Return the [x, y] coordinate for the center point of the cell that contains the specified text.  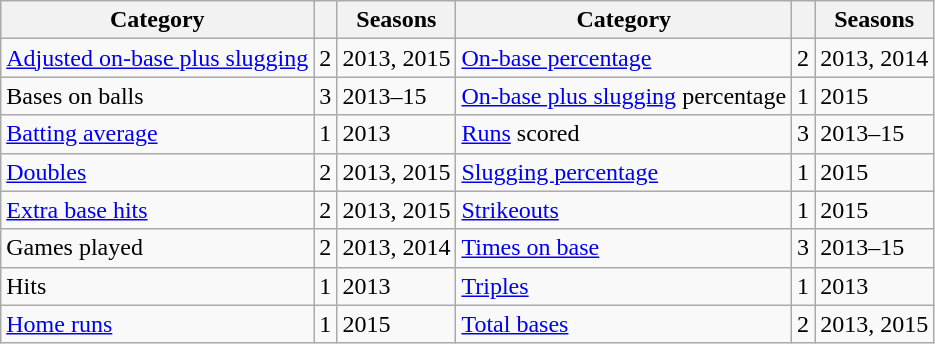
Doubles [158, 172]
Extra base hits [158, 210]
Triples [624, 286]
Home runs [158, 324]
Times on base [624, 248]
Strikeouts [624, 210]
Runs scored [624, 134]
Total bases [624, 324]
Slugging percentage [624, 172]
Hits [158, 286]
Bases on balls [158, 96]
Adjusted on-base plus slugging [158, 58]
Batting average [158, 134]
Games played [158, 248]
On-base plus slugging percentage [624, 96]
On-base percentage [624, 58]
